Identify which cell holds the provided text, then report its [X, Y] central coordinate. 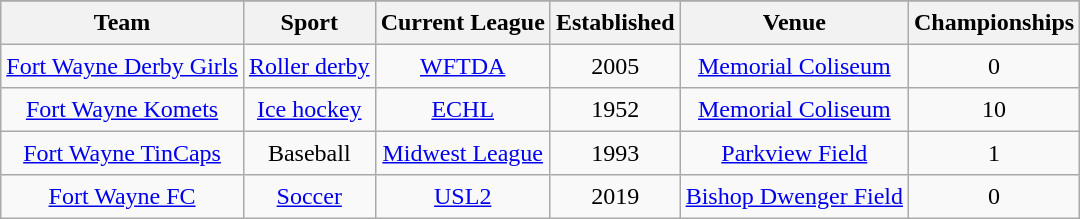
Sport [309, 22]
Current League [462, 22]
1952 [615, 110]
Midwest League [462, 152]
2005 [615, 66]
Ice hockey [309, 110]
10 [994, 110]
Soccer [309, 196]
USL2 [462, 196]
Roller derby [309, 66]
Fort Wayne TinCaps [122, 152]
Team [122, 22]
Bishop Dwenger Field [794, 196]
1993 [615, 152]
ECHL [462, 110]
Venue [794, 22]
WFTDA [462, 66]
2019 [615, 196]
Fort Wayne Komets [122, 110]
Fort Wayne Derby Girls [122, 66]
Baseball [309, 152]
Fort Wayne FC [122, 196]
Championships [994, 22]
1 [994, 152]
Established [615, 22]
Parkview Field [794, 152]
